Return the [x, y] coordinate for the center point of the cell that contains the specified text.  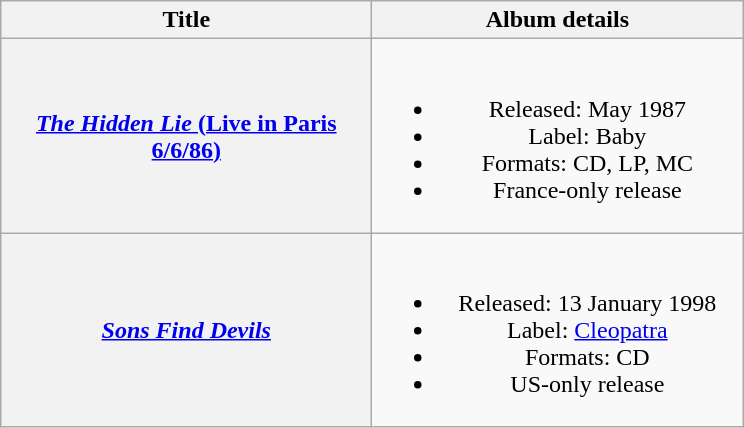
The Hidden Lie (Live in Paris 6/6/86) [186, 136]
Released: May 1987Label: BabyFormats: CD, LP, MCFrance-only release [558, 136]
Sons Find Devils [186, 330]
Released: 13 January 1998Label: CleopatraFormats: CDUS-only release [558, 330]
Title [186, 20]
Album details [558, 20]
